Find where the given text appears and provide that cell's center as (X, Y) coordinate. 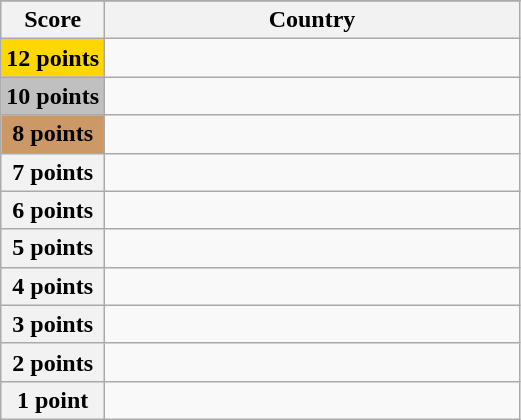
3 points (53, 324)
Score (53, 20)
10 points (53, 96)
Country (312, 20)
7 points (53, 172)
1 point (53, 400)
12 points (53, 58)
5 points (53, 248)
6 points (53, 210)
4 points (53, 286)
8 points (53, 134)
2 points (53, 362)
